Pinpoint the cell where the given text exists, returning its (X, Y) midpoint coordinate. 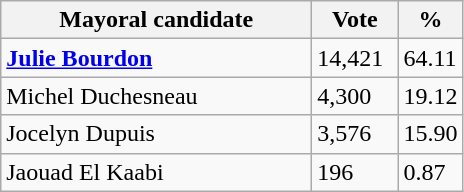
3,576 (355, 134)
Julie Bourdon (156, 58)
Michel Duchesneau (156, 96)
14,421 (355, 58)
19.12 (430, 96)
Jaouad El Kaabi (156, 172)
0.87 (430, 172)
% (430, 20)
15.90 (430, 134)
Vote (355, 20)
Mayoral candidate (156, 20)
64.11 (430, 58)
Jocelyn Dupuis (156, 134)
196 (355, 172)
4,300 (355, 96)
